From the cell containing the given text, extract its center point as (x, y) coordinate. 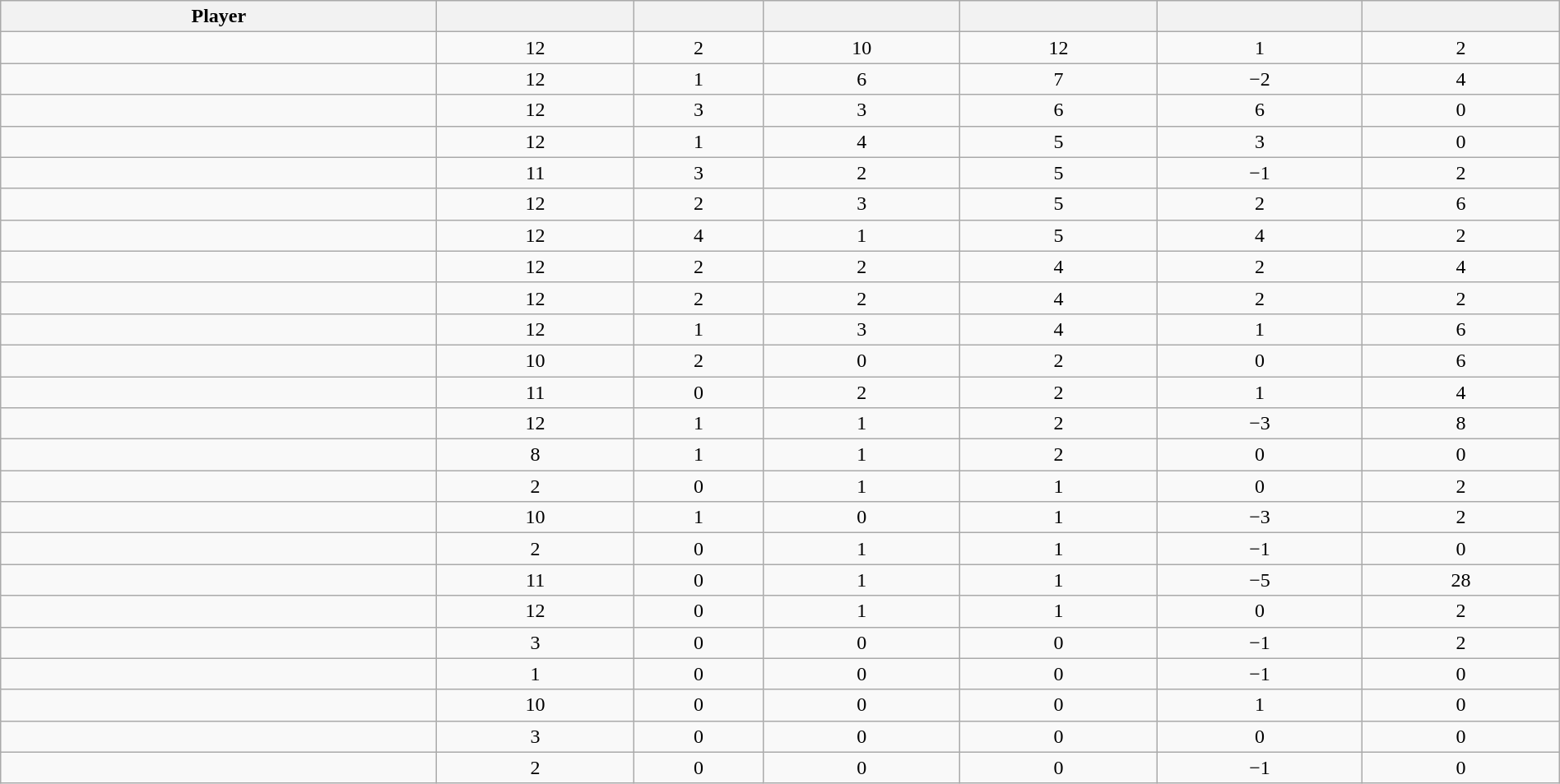
Player (219, 16)
−2 (1260, 79)
28 (1461, 580)
7 (1058, 79)
−5 (1260, 580)
